Return [X, Y] of the center of cell containing provided text 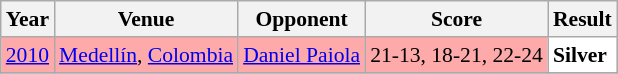
21-13, 18-21, 22-24 [456, 55]
Score [456, 19]
Result [582, 19]
Venue [146, 19]
Medellín, Colombia [146, 55]
Daniel Paiola [302, 55]
Opponent [302, 19]
2010 [28, 55]
Year [28, 19]
Silver [582, 55]
